Scan for the cell matching the given text and deliver its (X, Y) coordinate at center. 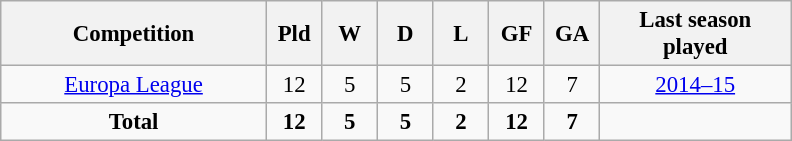
Pld (294, 34)
GA (572, 34)
D (406, 34)
Europa League (134, 85)
L (461, 34)
2014–15 (696, 85)
Total (134, 122)
W (350, 34)
GF (517, 34)
Last season played (696, 34)
Competition (134, 34)
